Identify which cell holds the provided text, then report its [X, Y] central coordinate. 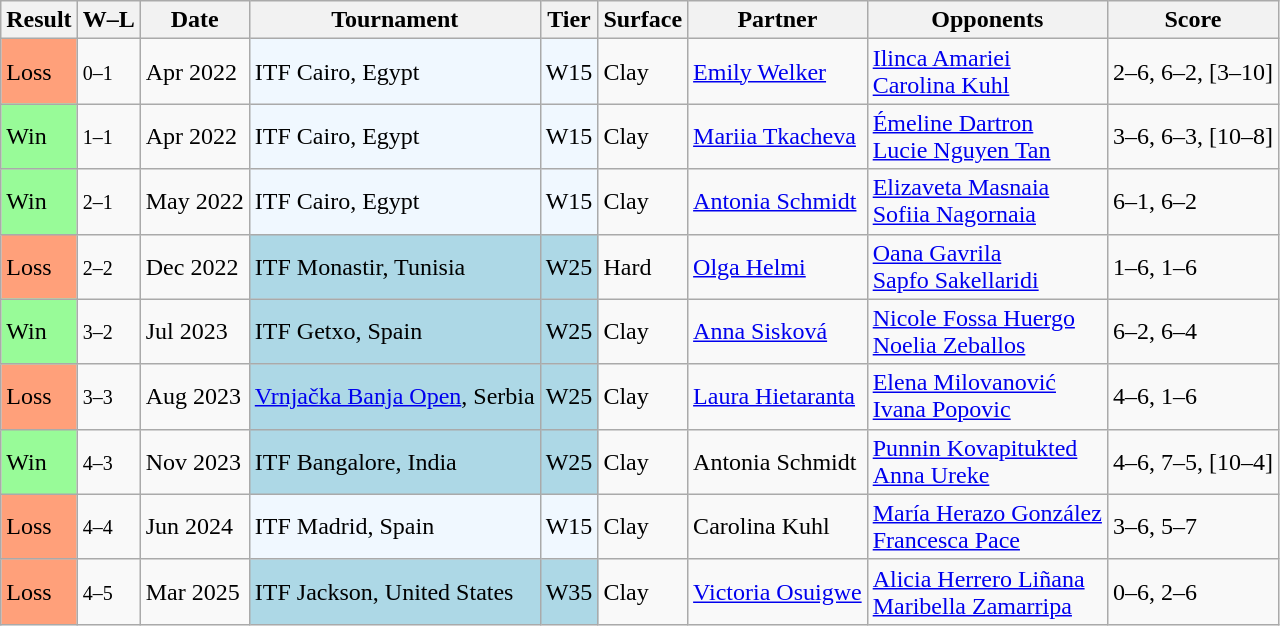
1–6, 1–6 [1192, 266]
Emily Welker [778, 72]
Émeline Dartron Lucie Nguyen Tan [987, 136]
Nov 2023 [194, 462]
0–6, 2–6 [1192, 592]
Hard [643, 266]
María Herazo González Francesca Pace [987, 526]
Anna Sisková [778, 332]
Punnin Kovapitukted Anna Ureke [987, 462]
Nicole Fossa Huergo Noelia Zeballos [987, 332]
1–1 [108, 136]
2–6, 6–2, [3–10] [1192, 72]
Mariia Tkacheva [778, 136]
Victoria Osuigwe [778, 592]
W–L [108, 20]
ITF Madrid, Spain [394, 526]
May 2022 [194, 202]
ITF Bangalore, India [394, 462]
6–2, 6–4 [1192, 332]
4–4 [108, 526]
Opponents [987, 20]
4–5 [108, 592]
4–6, 7–5, [10–4] [1192, 462]
0–1 [108, 72]
6–1, 6–2 [1192, 202]
Jul 2023 [194, 332]
Jun 2024 [194, 526]
Olga Helmi [778, 266]
Partner [778, 20]
Score [1192, 20]
W35 [569, 592]
Carolina Kuhl [778, 526]
Tournament [394, 20]
ITF Monastir, Tunisia [394, 266]
Aug 2023 [194, 396]
Result [39, 20]
Tier [569, 20]
Dec 2022 [194, 266]
Laura Hietaranta [778, 396]
Elizaveta Masnaia Sofiia Nagornaia [987, 202]
Vrnjačka Banja Open, Serbia [394, 396]
2–1 [108, 202]
Mar 2025 [194, 592]
3–2 [108, 332]
Alicia Herrero Liñana Maribella Zamarripa [987, 592]
Surface [643, 20]
2–2 [108, 266]
Elena Milovanović Ivana Popovic [987, 396]
Oana Gavrila Sapfo Sakellaridi [987, 266]
Date [194, 20]
Ilinca Amariei Carolina Kuhl [987, 72]
4–3 [108, 462]
3–6, 5–7 [1192, 526]
3–3 [108, 396]
3–6, 6–3, [10–8] [1192, 136]
ITF Jackson, United States [394, 592]
ITF Getxo, Spain [394, 332]
4–6, 1–6 [1192, 396]
